Search for the cell housing the specified text and yield its (x, y) center coordinate. 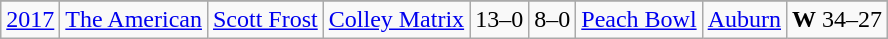
8–0 (552, 20)
Auburn (744, 20)
W 34–27 (838, 20)
Colley Matrix (396, 20)
Scott Frost (265, 20)
2017 (30, 20)
13–0 (500, 20)
The American (134, 20)
Peach Bowl (639, 20)
